Return (x, y) of the center of cell containing provided text 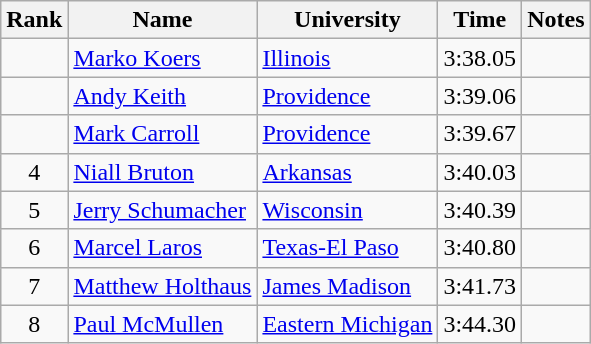
3:38.05 (480, 58)
Time (480, 20)
7 (34, 286)
3:40.03 (480, 172)
Texas-El Paso (348, 248)
Notes (556, 20)
Jerry Schumacher (162, 210)
Rank (34, 20)
3:39.06 (480, 96)
3:44.30 (480, 324)
3:39.67 (480, 134)
Matthew Holthaus (162, 286)
Marcel Laros (162, 248)
Marko Koers (162, 58)
Andy Keith (162, 96)
Wisconsin (348, 210)
3:41.73 (480, 286)
Eastern Michigan (348, 324)
Arkansas (348, 172)
Illinois (348, 58)
3:40.39 (480, 210)
Niall Bruton (162, 172)
Mark Carroll (162, 134)
Name (162, 20)
University (348, 20)
Paul McMullen (162, 324)
8 (34, 324)
4 (34, 172)
5 (34, 210)
James Madison (348, 286)
3:40.80 (480, 248)
6 (34, 248)
